Pinpoint the cell where the given text exists, returning its [X, Y] midpoint coordinate. 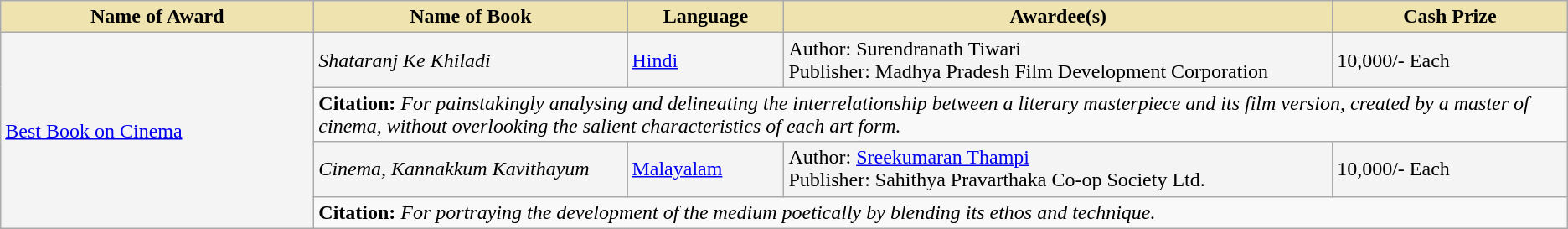
Best Book on Cinema [157, 131]
Name of Book [471, 17]
Author: Sreekumaran ThampiPublisher: Sahithya Pravarthaka Co-op Society Ltd. [1059, 169]
Hindi [705, 60]
Cinema, Kannakkum Kavithayum [471, 169]
Awardee(s) [1059, 17]
Cash Prize [1451, 17]
Language [705, 17]
Author: Surendranath TiwariPublisher: Madhya Pradesh Film Development Corporation [1059, 60]
Name of Award [157, 17]
Shataranj Ke Khiladi [471, 60]
Citation: For portraying the development of the medium poetically by blending its ethos and technique. [941, 212]
Malayalam [705, 169]
